Find where the given text appears and provide that cell's center as (x, y) coordinate. 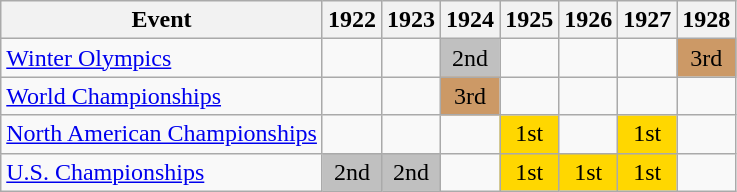
Winter Olympics (162, 58)
North American Championships (162, 134)
1928 (706, 20)
1925 (530, 20)
World Championships (162, 96)
Event (162, 20)
1926 (588, 20)
U.S. Championships (162, 172)
1923 (412, 20)
1927 (648, 20)
1922 (352, 20)
1924 (470, 20)
